Capture the cell that displays the provided text and extract its (x, y) central coordinate. 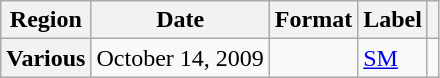
SM (393, 58)
Format (313, 20)
Various (46, 58)
October 14, 2009 (180, 58)
Region (46, 20)
Date (180, 20)
Label (393, 20)
